Pinpoint the cell where the given text exists, returning its (x, y) midpoint coordinate. 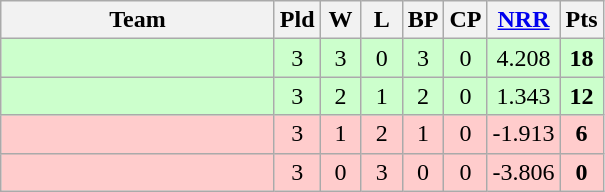
L (382, 20)
12 (582, 96)
Pld (297, 20)
4.208 (524, 58)
Pts (582, 20)
CP (466, 20)
18 (582, 58)
-3.806 (524, 172)
Team (138, 20)
1.343 (524, 96)
BP (423, 20)
NRR (524, 20)
6 (582, 134)
W (340, 20)
-1.913 (524, 134)
